Output the [x, y] coordinate of the center of the cell containing the given text.  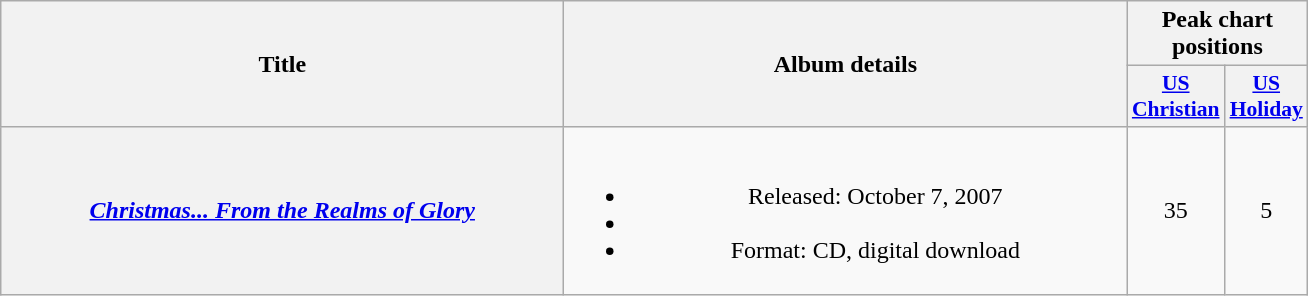
Album details [846, 64]
Released: October 7, 2007Format: CD, digital download [846, 210]
Christmas... From the Realms of Glory [282, 210]
USHoliday [1266, 96]
5 [1266, 210]
35 [1176, 210]
Title [282, 64]
USChristian [1176, 96]
Peak chart positions [1218, 34]
